Scan for the cell matching the given text and deliver its [x, y] coordinate at center. 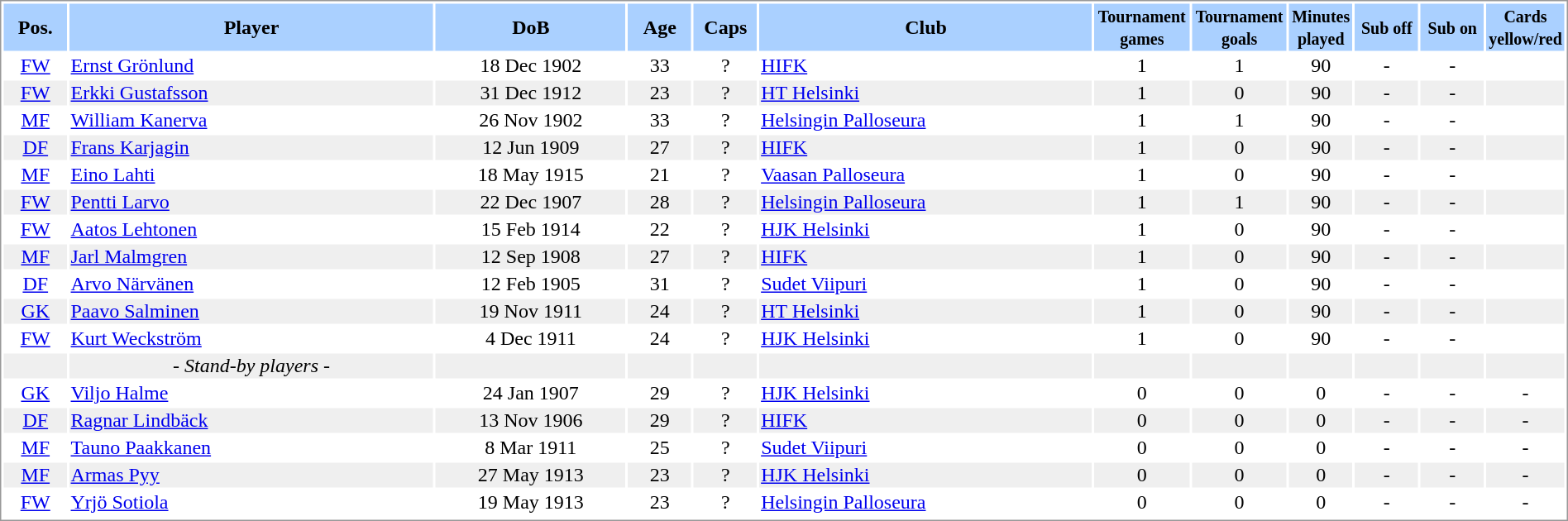
Player [251, 26]
- Stand-by players - [251, 366]
15 Feb 1914 [531, 229]
28 [660, 203]
25 [660, 447]
Sub off [1386, 26]
Sub on [1452, 26]
18 May 1915 [531, 174]
22 [660, 229]
Ernst Grönlund [251, 65]
31 Dec 1912 [531, 93]
22 Dec 1907 [531, 203]
4 Dec 1911 [531, 338]
12 Sep 1908 [531, 257]
DoB [531, 26]
William Kanerva [251, 120]
Tauno Paakkanen [251, 447]
21 [660, 174]
13 Nov 1906 [531, 421]
19 Nov 1911 [531, 312]
31 [660, 284]
Tournamentgames [1141, 26]
Arvo Närvänen [251, 284]
Vaasan Palloseura [926, 174]
Club [926, 26]
Yrjö Sotiola [251, 502]
Armas Pyy [251, 476]
18 Dec 1902 [531, 65]
Cardsyellow/red [1526, 26]
26 Nov 1902 [531, 120]
27 May 1913 [531, 476]
12 Jun 1909 [531, 148]
Paavo Salminen [251, 312]
19 May 1913 [531, 502]
Erkki Gustafsson [251, 93]
Kurt Weckström [251, 338]
Minutesplayed [1322, 26]
Pos. [35, 26]
Frans Karjagin [251, 148]
Tournamentgoals [1239, 26]
Pentti Larvo [251, 203]
Jarl Malmgren [251, 257]
Aatos Lehtonen [251, 229]
Eino Lahti [251, 174]
8 Mar 1911 [531, 447]
Caps [726, 26]
Age [660, 26]
Ragnar Lindbäck [251, 421]
Viljo Halme [251, 393]
12 Feb 1905 [531, 284]
24 Jan 1907 [531, 393]
